Locate the cell with the specified text and output its (x, y) center coordinate. 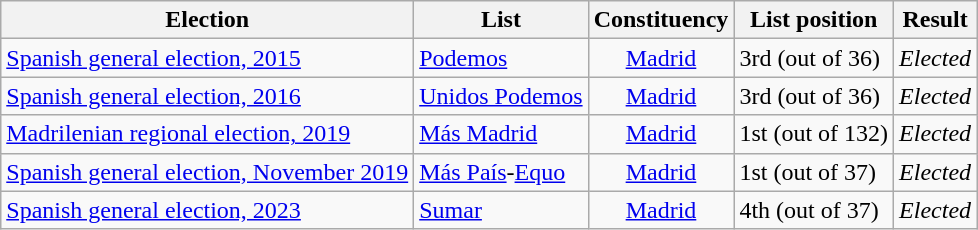
1st (out of 132) (814, 134)
Spanish general election, 2016 (208, 96)
Spanish general election, 2015 (208, 58)
4th (out of 37) (814, 210)
Election (208, 20)
Spanish general election, November 2019 (208, 172)
Podemos (501, 58)
List position (814, 20)
Sumar (501, 210)
Result (936, 20)
Unidos Podemos (501, 96)
1st (out of 37) (814, 172)
List (501, 20)
Más País-Equo (501, 172)
Más Madrid (501, 134)
Spanish general election, 2023 (208, 210)
Madrilenian regional election, 2019 (208, 134)
Constituency (661, 20)
